Search for the cell housing the specified text and yield its (X, Y) center coordinate. 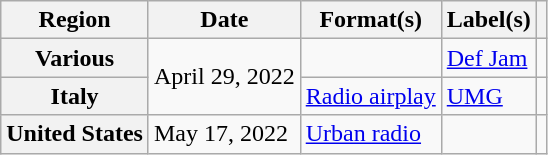
Format(s) (370, 20)
Various (75, 58)
Label(s) (488, 20)
UMG (488, 96)
Region (75, 20)
Date (224, 20)
United States (75, 134)
Radio airplay (370, 96)
Urban radio (370, 134)
April 29, 2022 (224, 77)
Italy (75, 96)
May 17, 2022 (224, 134)
Def Jam (488, 58)
